Capture the cell that displays the provided text and extract its [x, y] central coordinate. 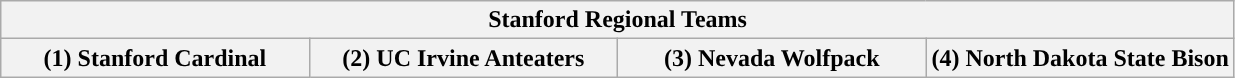
Stanford Regional Teams [618, 20]
(2) UC Irvine Anteaters [463, 58]
(1) Stanford Cardinal [155, 58]
(3) Nevada Wolfpack [772, 58]
(4) North Dakota State Bison [1080, 58]
